Determine the (X, Y) coordinate at the center of the cell enclosing the given text.  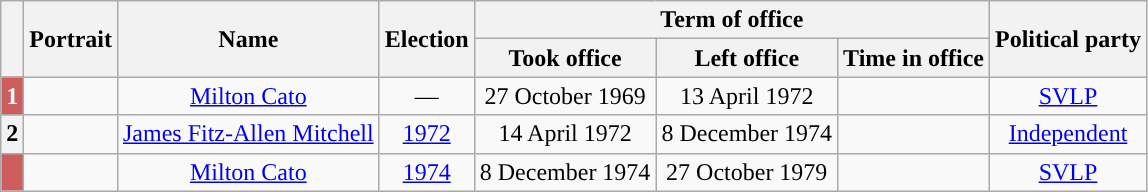
Time in office (914, 58)
James Fitz-Allen Mitchell (248, 134)
14 April 1972 (565, 134)
1974 (426, 172)
27 October 1979 (747, 172)
Took office (565, 58)
Election (426, 39)
Portrait (71, 39)
Independent (1068, 134)
Left office (747, 58)
— (426, 96)
1972 (426, 134)
1 (12, 96)
2 (12, 134)
13 April 1972 (747, 96)
Political party (1068, 39)
Term of office (732, 20)
27 October 1969 (565, 96)
Name (248, 39)
